Detect which cell encompasses the target text, then output its (X, Y) center coordinate. 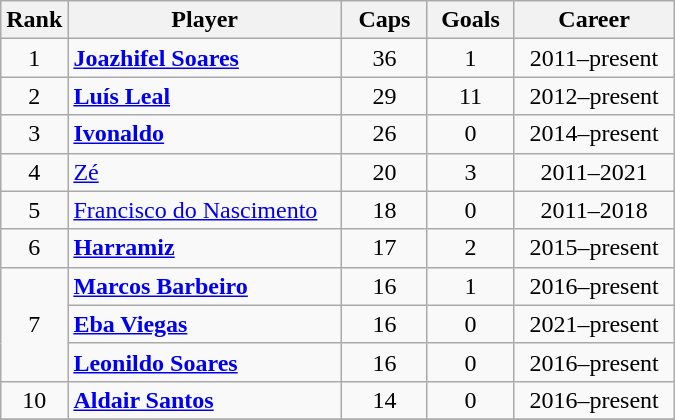
Eba Viegas (205, 324)
4 (34, 172)
Joazhifel Soares (205, 58)
2021–present (594, 324)
Career (594, 20)
20 (384, 172)
29 (384, 96)
2011–2021 (594, 172)
2015–present (594, 248)
2014–present (594, 134)
Goals (470, 20)
7 (34, 324)
2011–2018 (594, 210)
6 (34, 248)
26 (384, 134)
Rank (34, 20)
17 (384, 248)
Ivonaldo (205, 134)
2011–present (594, 58)
Leonildo Soares (205, 362)
Luís Leal (205, 96)
2012–present (594, 96)
5 (34, 210)
Player (205, 20)
14 (384, 400)
Aldair Santos (205, 400)
Zé (205, 172)
Harramiz (205, 248)
18 (384, 210)
Francisco do Nascimento (205, 210)
11 (470, 96)
Marcos Barbeiro (205, 286)
10 (34, 400)
Caps (384, 20)
36 (384, 58)
